Find where the given text appears and provide that cell's center as (x, y) coordinate. 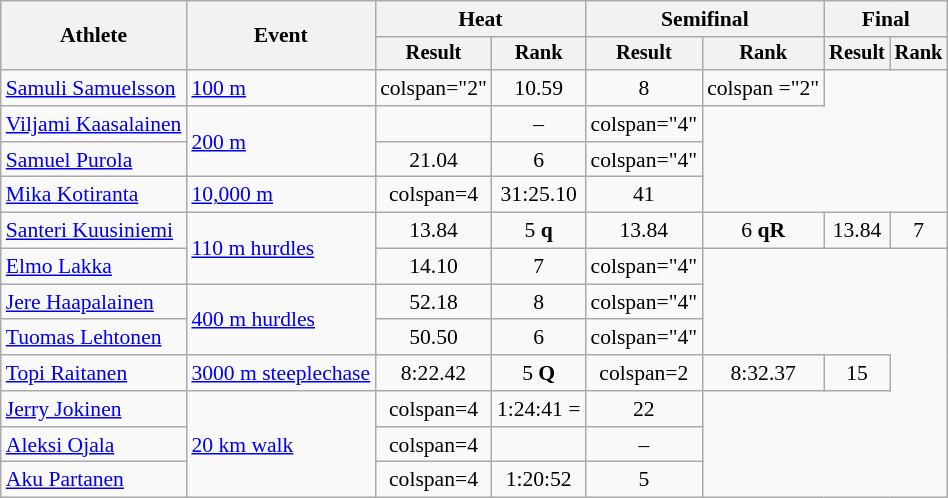
52.18 (434, 302)
Mika Kotiranta (94, 195)
Final (886, 19)
20 km walk (280, 444)
5 q (539, 231)
1:24:41 = (539, 409)
Viljami Kaasalainen (94, 124)
Santeri Kuusiniemi (94, 231)
5 Q (539, 373)
colspan="2" (434, 88)
15 (857, 373)
41 (644, 195)
Athlete (94, 36)
Heat (480, 19)
Elmo Lakka (94, 267)
6 qR (763, 231)
Aku Partanen (94, 480)
8:32.37 (763, 373)
Event (280, 36)
1:20:52 (539, 480)
Semifinal (704, 19)
10.59 (539, 88)
110 m hurdles (280, 248)
14.10 (434, 267)
400 m hurdles (280, 320)
Samuel Purola (94, 160)
100 m (280, 88)
21.04 (434, 160)
Samuli Samuelsson (94, 88)
200 m (280, 142)
5 (644, 480)
Tuomas Lehtonen (94, 338)
10,000 m (280, 195)
8:22.42 (434, 373)
31:25.10 (539, 195)
colspan ="2" (763, 88)
colspan=2 (644, 373)
22 (644, 409)
Jerry Jokinen (94, 409)
50.50 (434, 338)
Aleksi Ojala (94, 445)
Topi Raitanen (94, 373)
Jere Haapalainen (94, 302)
3000 m steeplechase (280, 373)
